Provide the [x, y] coordinate of the cell's center where the given text is located.  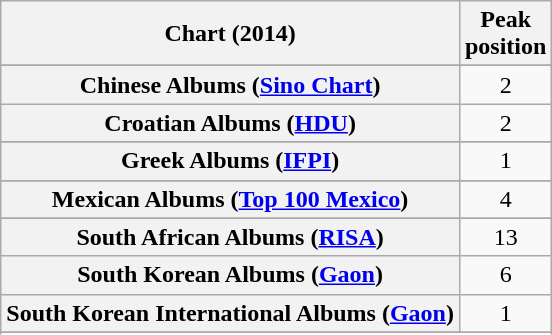
Chinese Albums (Sino Chart) [230, 85]
6 [505, 275]
4 [505, 199]
Peakposition [505, 34]
South Korean International Albums (Gaon) [230, 313]
South Korean Albums (Gaon) [230, 275]
South African Albums (RISA) [230, 237]
13 [505, 237]
Greek Albums (IFPI) [230, 161]
Mexican Albums (Top 100 Mexico) [230, 199]
Chart (2014) [230, 34]
Croatian Albums (HDU) [230, 123]
